Scan for the cell matching the given text and deliver its [X, Y] coordinate at center. 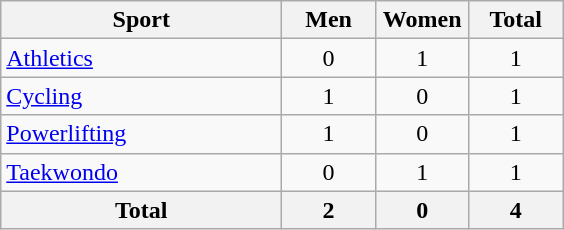
Men [329, 20]
Sport [142, 20]
Cycling [142, 96]
Athletics [142, 58]
4 [516, 210]
Powerlifting [142, 134]
Women [422, 20]
2 [329, 210]
Taekwondo [142, 172]
